Search for the cell housing the specified text and yield its (X, Y) center coordinate. 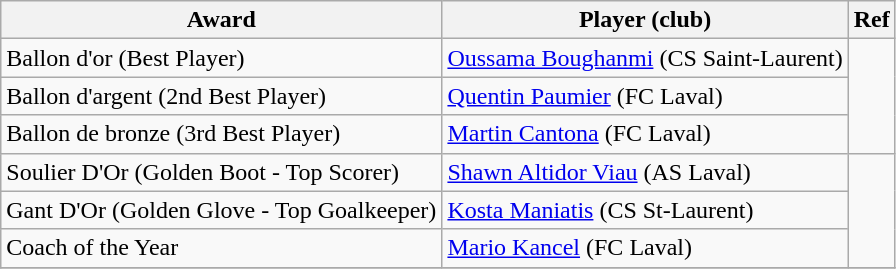
Ref (872, 20)
Ballon d'argent (2nd Best Player) (222, 96)
Award (222, 20)
Quentin Paumier (FC Laval) (645, 96)
Kosta Maniatis (CS St-Laurent) (645, 210)
Soulier D'Or (Golden Boot - Top Scorer) (222, 172)
Mario Kancel (FC Laval) (645, 248)
Gant D'Or (Golden Glove - Top Goalkeeper) (222, 210)
Ballon de bronze (3rd Best Player) (222, 134)
Player (club) (645, 20)
Ballon d'or (Best Player) (222, 58)
Shawn Altidor Viau (AS Laval) (645, 172)
Oussama Boughanmi (CS Saint-Laurent) (645, 58)
Coach of the Year (222, 248)
Martin Cantona (FC Laval) (645, 134)
